Detect which cell encompasses the target text, then output its [X, Y] center coordinate. 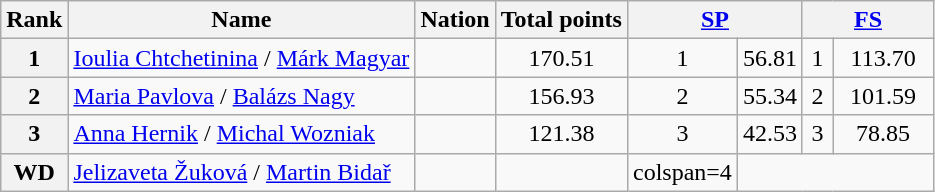
78.85 [884, 134]
56.81 [770, 58]
SP [714, 20]
Nation [455, 20]
Ioulia Chtchetinina / Márk Magyar [242, 58]
Jelizaveta Žuková / Martin Bidař [242, 172]
Rank [34, 20]
121.38 [561, 134]
FS [868, 20]
156.93 [561, 96]
colspan=4 [682, 172]
WD [34, 172]
Anna Hernik / Michal Wozniak [242, 134]
Name [242, 20]
42.53 [770, 134]
55.34 [770, 96]
Maria Pavlova / Balázs Nagy [242, 96]
Total points [561, 20]
101.59 [884, 96]
113.70 [884, 58]
170.51 [561, 58]
